Locate the cell with the specified text and output its (X, Y) center coordinate. 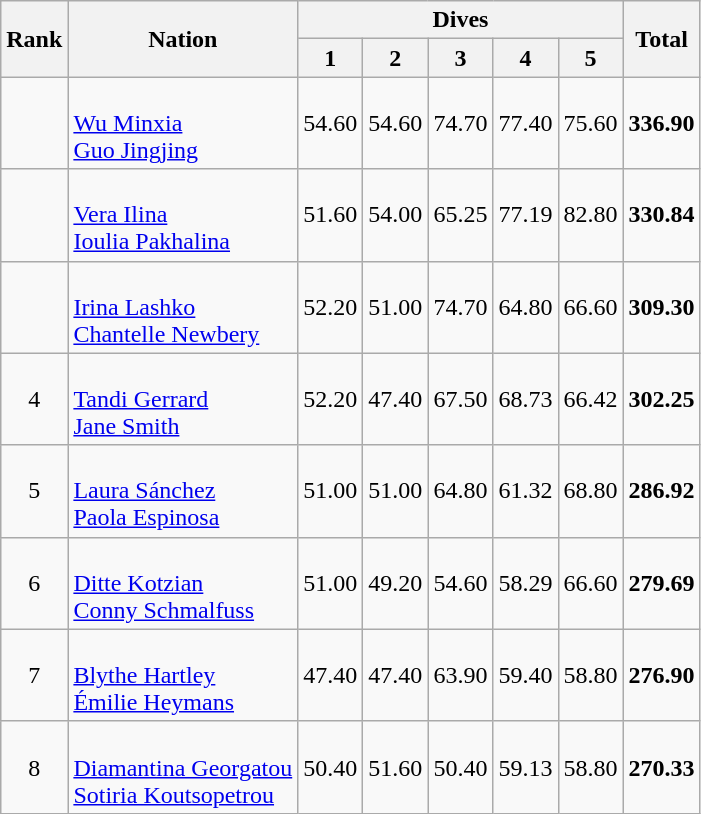
Irina Lashko Chantelle Newbery (183, 307)
Laura Sánchez Paola Espinosa (183, 491)
Vera Ilina Ioulia Pakhalina (183, 215)
66.42 (590, 399)
67.50 (460, 399)
Blythe Hartley Émilie Heymans (183, 675)
59.13 (526, 767)
Rank (34, 39)
Diamantina Georgatou Sotiria Koutsopetrou (183, 767)
61.32 (526, 491)
Ditte Kotzian Conny Schmalfuss (183, 583)
3 (460, 58)
302.25 (662, 399)
309.30 (662, 307)
8 (34, 767)
6 (34, 583)
7 (34, 675)
68.73 (526, 399)
Dives (460, 20)
Nation (183, 39)
2 (396, 58)
279.69 (662, 583)
Tandi Gerrard Jane Smith (183, 399)
276.90 (662, 675)
330.84 (662, 215)
286.92 (662, 491)
58.29 (526, 583)
77.40 (526, 123)
82.80 (590, 215)
54.00 (396, 215)
68.80 (590, 491)
59.40 (526, 675)
63.90 (460, 675)
270.33 (662, 767)
75.60 (590, 123)
1 (330, 58)
77.19 (526, 215)
336.90 (662, 123)
Total (662, 39)
Wu Minxia Guo Jingjing (183, 123)
65.25 (460, 215)
49.20 (396, 583)
